Search for the cell housing the specified text and yield its [x, y] center coordinate. 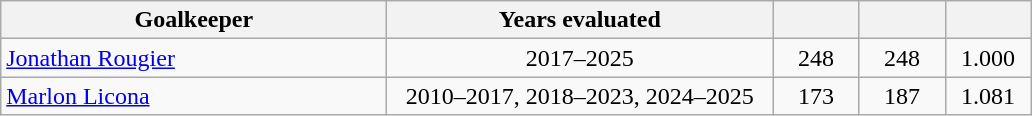
Jonathan Rougier [194, 58]
Years evaluated [580, 20]
1.000 [988, 58]
187 [902, 96]
2017–2025 [580, 58]
1.081 [988, 96]
2010–2017, 2018–2023, 2024–2025 [580, 96]
173 [816, 96]
Goalkeeper [194, 20]
Marlon Licona [194, 96]
